Find where the given text appears and provide that cell's center as [x, y] coordinate. 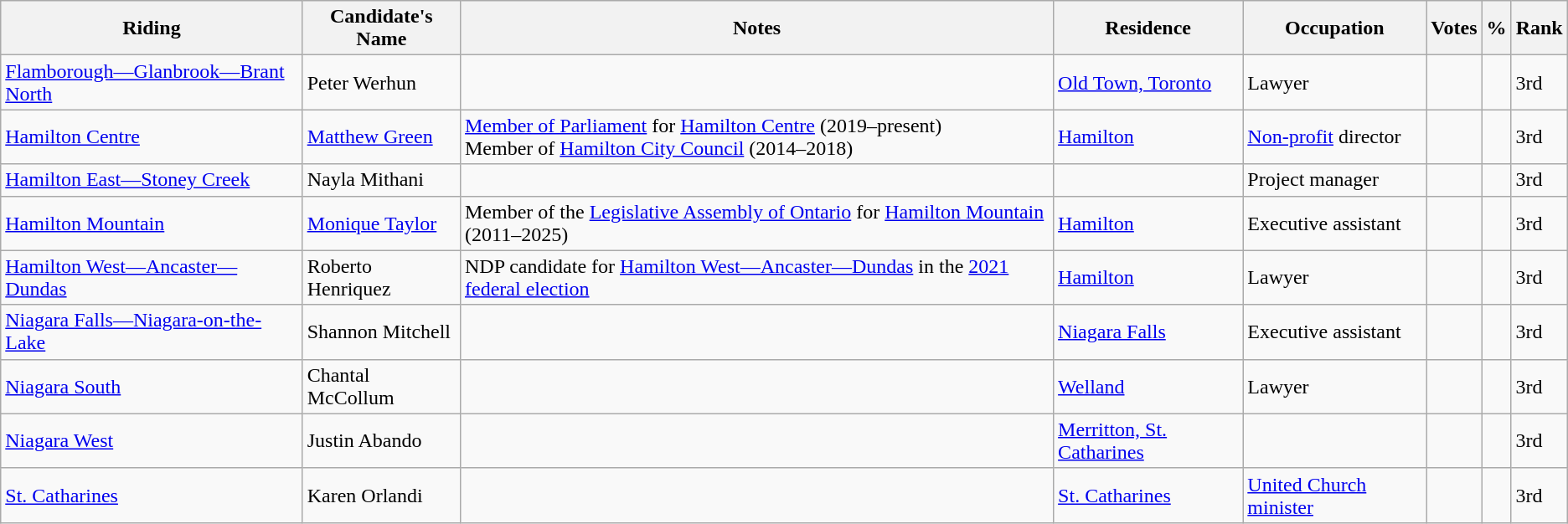
Hamilton Centre [152, 137]
Monique Taylor [381, 223]
Votes [1454, 28]
Niagara South [152, 387]
Candidate's Name [381, 28]
Chantal McCollum [381, 387]
Roberto Henriquez [381, 278]
Member of Parliament for Hamilton Centre (2019–present) Member of Hamilton City Council (2014–2018) [756, 137]
Merritton, St. Catharines [1148, 440]
Notes [756, 28]
Niagara West [152, 440]
Justin Abando [381, 440]
Member of the Legislative Assembly of Ontario for Hamilton Mountain (2011–2025) [756, 223]
Residence [1148, 28]
Matthew Green [381, 137]
Occupation [1335, 28]
Rank [1540, 28]
Non-profit director [1335, 137]
NDP candidate for Hamilton West—Ancaster—Dundas in the 2021 federal election [756, 278]
Hamilton Mountain [152, 223]
Riding [152, 28]
% [1496, 28]
Niagara Falls—Niagara-on-the-Lake [152, 331]
Peter Werhun [381, 82]
Hamilton West—Ancaster—Dundas [152, 278]
Hamilton East—Stoney Creek [152, 180]
Karen Orlandi [381, 496]
Old Town, Toronto [1148, 82]
Welland [1148, 387]
Niagara Falls [1148, 331]
Project manager [1335, 180]
Shannon Mitchell [381, 331]
United Church minister [1335, 496]
Flamborough—Glanbrook—Brant North [152, 82]
Nayla Mithani [381, 180]
